Scan for the cell matching the given text and deliver its [X, Y] coordinate at center. 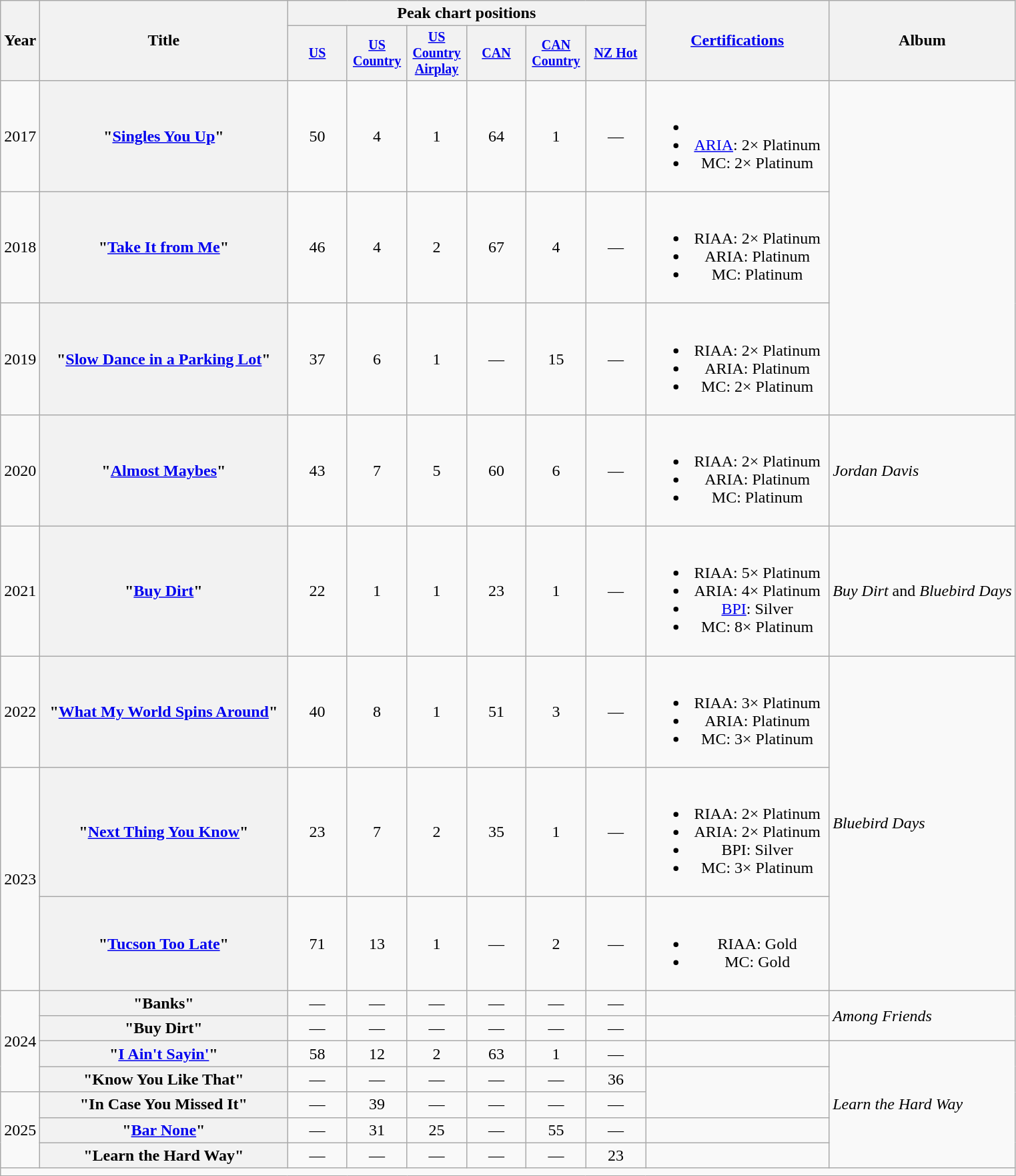
2019 [20, 359]
2023 [20, 879]
67 [496, 247]
US Country Airplay [436, 53]
60 [496, 470]
5 [436, 470]
"Tucson Too Late" [164, 944]
US Country [376, 53]
39 [376, 1105]
"I Ain't Sayin'" [164, 1054]
Certifications [738, 41]
"Next Thing You Know" [164, 832]
71 [318, 944]
64 [496, 136]
2018 [20, 247]
51 [496, 711]
CAN [496, 53]
RIAA: GoldMC: Gold [738, 944]
2021 [20, 591]
RIAA: 5× PlatinumARIA: 4× PlatinumBPI: SilverMC: 8× Platinum [738, 591]
NZ Hot [615, 53]
63 [496, 1054]
35 [496, 832]
37 [318, 359]
"Slow Dance in a Parking Lot" [164, 359]
RIAA: 3× PlatinumARIA: PlatinumMC: 3× Platinum [738, 711]
"Banks" [164, 1003]
58 [318, 1054]
12 [376, 1054]
22 [318, 591]
Peak chart positions [467, 13]
31 [376, 1130]
"Singles You Up" [164, 136]
2020 [20, 470]
46 [318, 247]
55 [556, 1130]
2025 [20, 1130]
2022 [20, 711]
13 [376, 944]
Jordan Davis [922, 470]
Year [20, 41]
US [318, 53]
RIAA: 2× PlatinumARIA: 2× PlatinumBPI: SilverMC: 3× Platinum [738, 832]
"Bar None" [164, 1130]
"Almost Maybes" [164, 470]
50 [318, 136]
"Take It from Me" [164, 247]
2024 [20, 1041]
CAN Country [556, 53]
25 [436, 1130]
43 [318, 470]
ARIA: 2× PlatinumMC: 2× Platinum [738, 136]
"Know You Like That" [164, 1079]
Title [164, 41]
Buy Dirt and Bluebird Days [922, 591]
36 [615, 1079]
40 [318, 711]
"Learn the Hard Way" [164, 1155]
RIAA: 2× PlatinumARIA: PlatinumMC: 2× Platinum [738, 359]
Learn the Hard Way [922, 1105]
3 [556, 711]
"What My World Spins Around" [164, 711]
8 [376, 711]
Bluebird Days [922, 824]
"In Case You Missed It" [164, 1105]
Among Friends [922, 1016]
Album [922, 41]
15 [556, 359]
2017 [20, 136]
